Return the (X, Y) coordinate for the center point of the cell that contains the specified text.  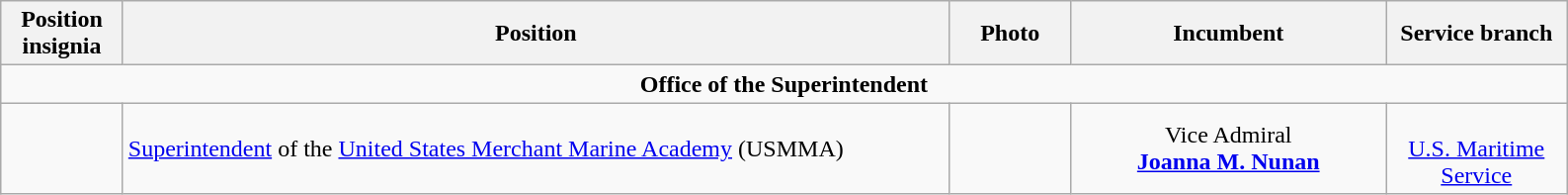
Incumbent (1229, 34)
Vice AdmiralJoanna M. Nunan (1229, 148)
U.S. Maritime Service (1476, 148)
Position (536, 34)
Superintendent of the United States Merchant Marine Academy (USMMA) (536, 148)
Position insignia (62, 34)
Photo (1010, 34)
Office of the Superintendent (784, 84)
Service branch (1476, 34)
